Determine the [x, y] coordinate at the center of the cell enclosing the given text.  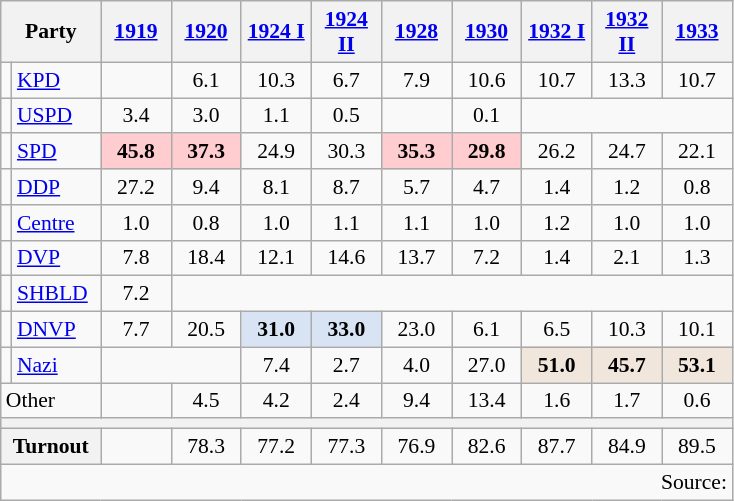
USPD [56, 116]
2.7 [346, 365]
4.0 [416, 365]
14.6 [346, 258]
1928 [416, 32]
1920 [206, 32]
82.6 [487, 447]
0.1 [487, 116]
2.1 [627, 258]
84.9 [627, 447]
1933 [697, 32]
3.4 [136, 116]
87.7 [557, 447]
SHBLD [56, 294]
24.7 [627, 152]
1930 [487, 32]
1.7 [627, 401]
12.1 [276, 258]
1932 II [627, 32]
51.0 [557, 365]
1924 II [346, 32]
1.3 [697, 258]
1919 [136, 32]
6.5 [557, 330]
35.3 [416, 152]
22.1 [697, 152]
1932 I [557, 32]
7.8 [136, 258]
45.8 [136, 152]
20.5 [206, 330]
7.7 [136, 330]
4.5 [206, 401]
1.6 [557, 401]
31.0 [276, 330]
Centre [56, 223]
Turnout [51, 447]
13.3 [627, 80]
77.3 [346, 447]
30.3 [346, 152]
3.0 [206, 116]
4.7 [487, 187]
Source: [366, 482]
33.0 [346, 330]
1924 I [276, 32]
77.2 [276, 447]
23.0 [416, 330]
13.4 [487, 401]
45.7 [627, 365]
7.9 [416, 80]
53.1 [697, 365]
10.6 [487, 80]
29.8 [487, 152]
27.2 [136, 187]
6.7 [346, 80]
Nazi [56, 365]
Other [51, 401]
Party [51, 32]
24.9 [276, 152]
DNVP [56, 330]
78.3 [206, 447]
37.3 [206, 152]
10.1 [697, 330]
0.6 [697, 401]
2.4 [346, 401]
DDP [56, 187]
26.2 [557, 152]
DVP [56, 258]
SPD [56, 152]
18.4 [206, 258]
5.7 [416, 187]
4.2 [276, 401]
76.9 [416, 447]
7.4 [276, 365]
0.5 [346, 116]
KPD [56, 80]
8.7 [346, 187]
27.0 [487, 365]
8.1 [276, 187]
13.7 [416, 258]
89.5 [697, 447]
